Extract the (x, y) coordinate from the center of the cell holding the provided text.  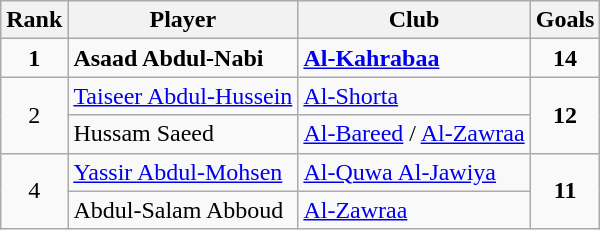
Abdul-Salam Abboud (183, 210)
Goals (565, 20)
11 (565, 191)
1 (34, 58)
Club (414, 20)
14 (565, 58)
Al-Kahrabaa (414, 58)
2 (34, 115)
4 (34, 191)
Hussam Saeed (183, 134)
Al-Zawraa (414, 210)
Player (183, 20)
Asaad Abdul-Nabi (183, 58)
Al-Bareed / Al-Zawraa (414, 134)
Taiseer Abdul-Hussein (183, 96)
Al-Shorta (414, 96)
Yassir Abdul-Mohsen (183, 172)
Rank (34, 20)
12 (565, 115)
Al-Quwa Al-Jawiya (414, 172)
